From the cell containing the given text, extract its center point as (x, y) coordinate. 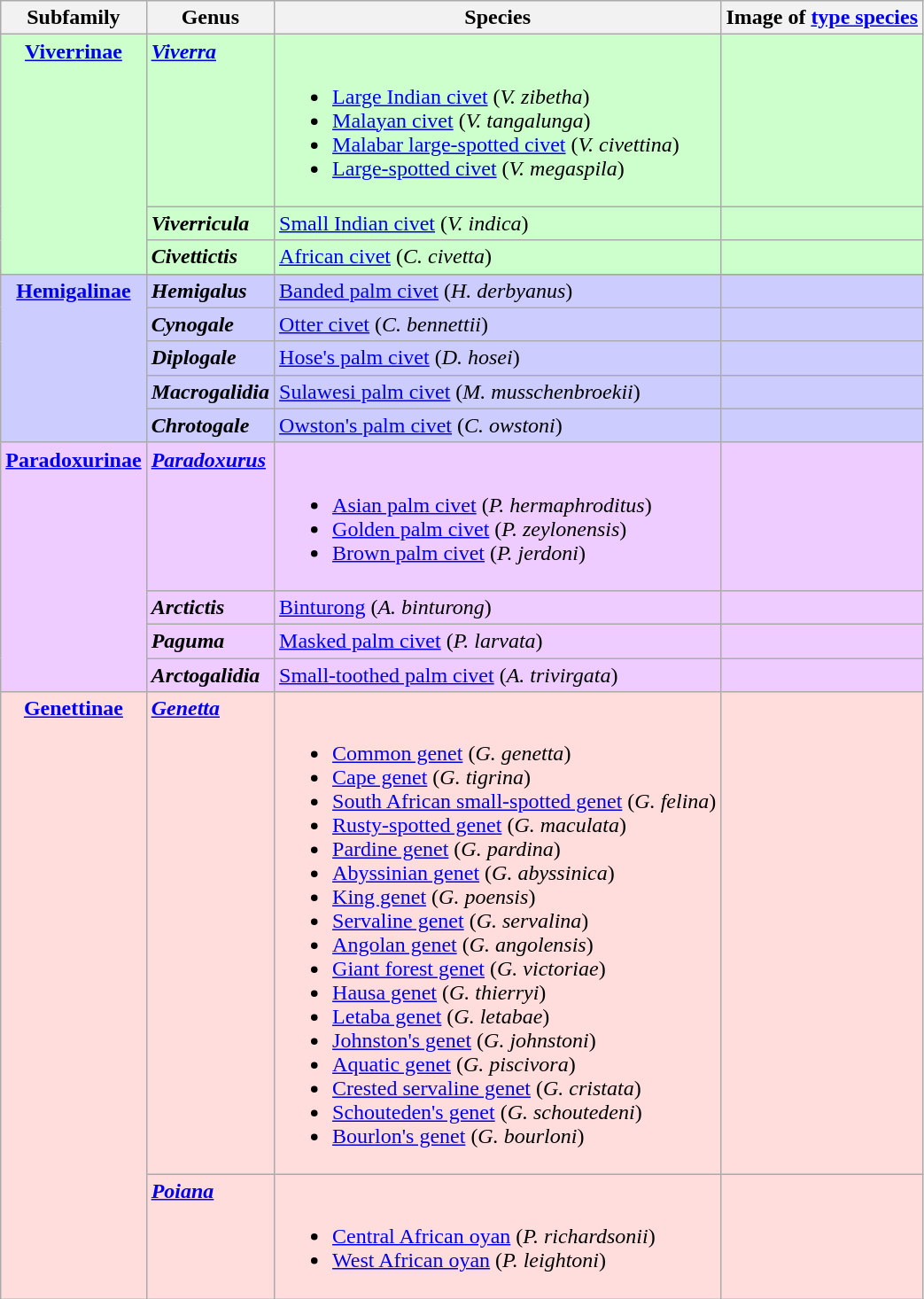
Genetta (210, 934)
Asian palm civet (P. hermaphroditus) Golden palm civet (P. zeylonensis) Brown palm civet (P. jerdoni) (498, 516)
African civet (C. civetta) (498, 257)
Arctictis (210, 607)
Viverricula (210, 223)
Masked palm civet (P. larvata) (498, 641)
Otter civet (C. bennettii) (498, 324)
Poiana (210, 1237)
Hemigalus (210, 291)
Hemigalinae (74, 358)
Paradoxurinae (74, 567)
Central African oyan (P. richardsonii) West African oyan (P. leightoni) (498, 1237)
Diplogale (210, 358)
Banded palm civet (H. derbyanus) (498, 291)
Genettinae (74, 996)
Arctogalidia (210, 674)
Cynogale (210, 324)
Sulawesi palm civet (M. musschenbroekii) (498, 392)
Genus (210, 18)
Paguma (210, 641)
Viverra (210, 121)
Subfamily (74, 18)
Image of type species (822, 18)
Large Indian civet (V. zibetha) Malayan civet (V. tangalunga) Malabar large-spotted civet (V. civettina) Large-spotted civet (V. megaspila) (498, 121)
Small-toothed palm civet (A. trivirgata) (498, 674)
Paradoxurus (210, 516)
Macrogalidia (210, 392)
Chrotogale (210, 425)
Owston's palm civet (C. owstoni) (498, 425)
Viverrinae (74, 154)
Species (498, 18)
Hose's palm civet (D. hosei) (498, 358)
Civettictis (210, 257)
Binturong (A. binturong) (498, 607)
Small Indian civet (V. indica) (498, 223)
